Provide the [x, y] coordinate of the cell's center where the given text is located.  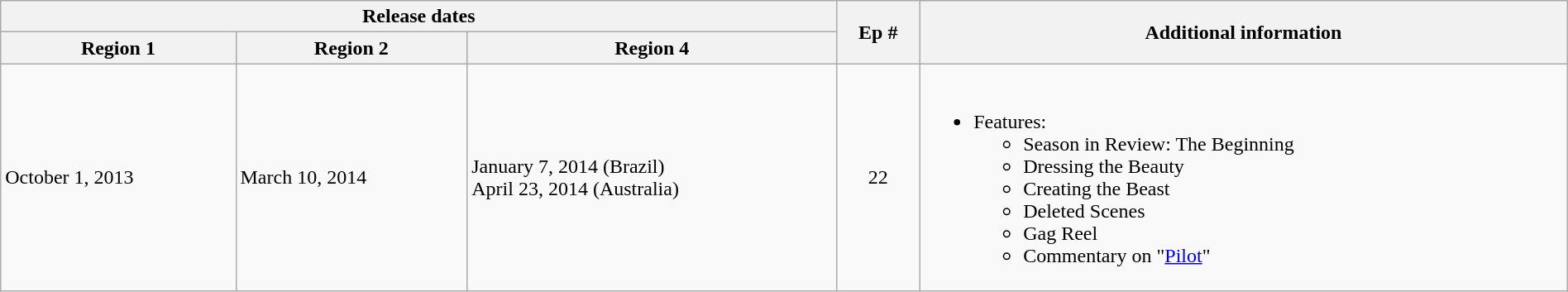
Region 1 [118, 48]
Region 4 [652, 48]
Region 2 [351, 48]
22 [878, 177]
Features:Season in Review: The BeginningDressing the BeautyCreating the BeastDeleted ScenesGag ReelCommentary on "Pilot" [1244, 177]
March 10, 2014 [351, 177]
Additional information [1244, 32]
January 7, 2014 (Brazil)April 23, 2014 (Australia) [652, 177]
October 1, 2013 [118, 177]
Release dates [418, 17]
Ep # [878, 32]
